Scan for the cell matching the given text and deliver its [X, Y] coordinate at center. 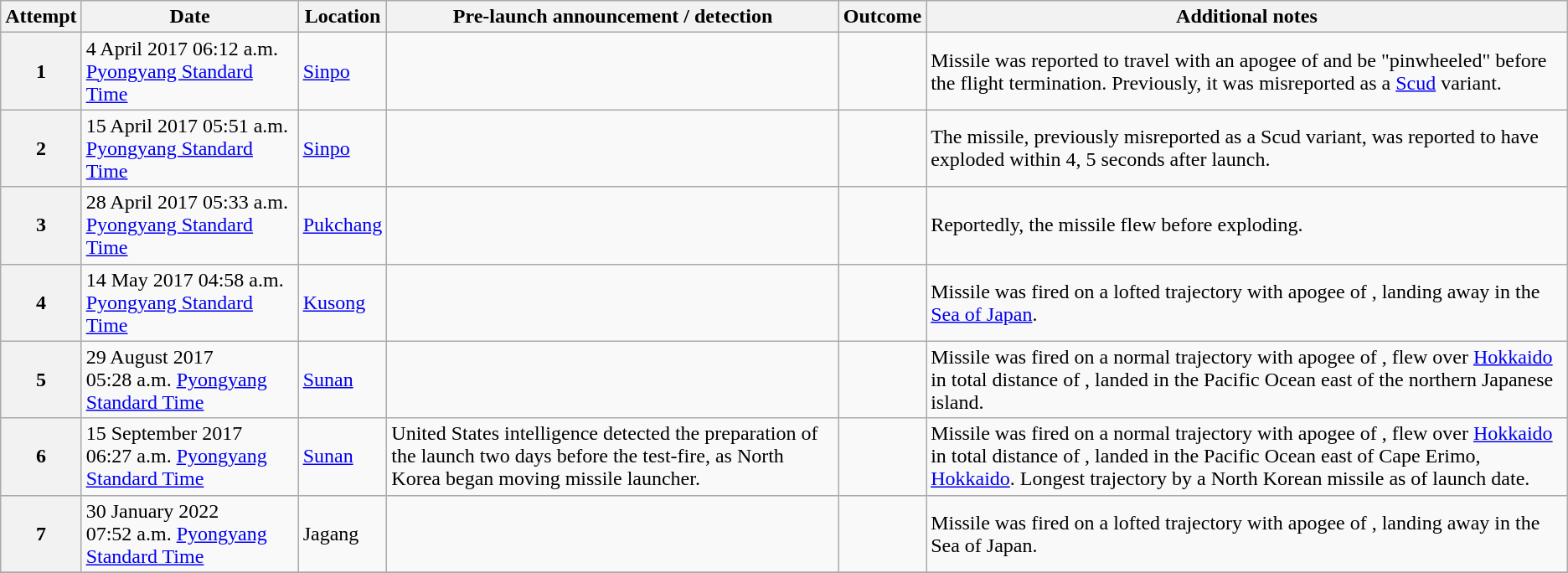
1 [41, 71]
4 [41, 302]
The missile, previously misreported as a Scud variant, was reported to have exploded within 4, 5 seconds after launch. [1247, 148]
7 [41, 534]
Jagang [343, 534]
14 May 2017 04:58 a.m. Pyongyang Standard Time [189, 302]
Kusong [343, 302]
6 [41, 457]
Reportedly, the missile flew before exploding. [1247, 225]
28 April 2017 05:33 a.m. Pyongyang Standard Time [189, 225]
15 April 2017 05:51 a.m. Pyongyang Standard Time [189, 148]
Missile was reported to travel with an apogee of and be "pinwheeled" before the flight termination. Previously, it was misreported as a Scud variant. [1247, 71]
29 August 2017 05:28 a.m. Pyongyang Standard Time [189, 379]
Additional notes [1247, 17]
5 [41, 379]
3 [41, 225]
United States intelligence detected the preparation of the launch two days before the test-fire, as North Korea began moving missile launcher. [613, 457]
Outcome [882, 17]
2 [41, 148]
30 January 2022 07:52 a.m. Pyongyang Standard Time [189, 534]
15 September 2017 06:27 a.m. Pyongyang Standard Time [189, 457]
Date [189, 17]
Pre-launch announcement / detection [613, 17]
Pukchang [343, 225]
Location [343, 17]
Attempt [41, 17]
4 April 2017 06:12 a.m. Pyongyang Standard Time [189, 71]
